From the cell containing the given text, extract its center point as [x, y] coordinate. 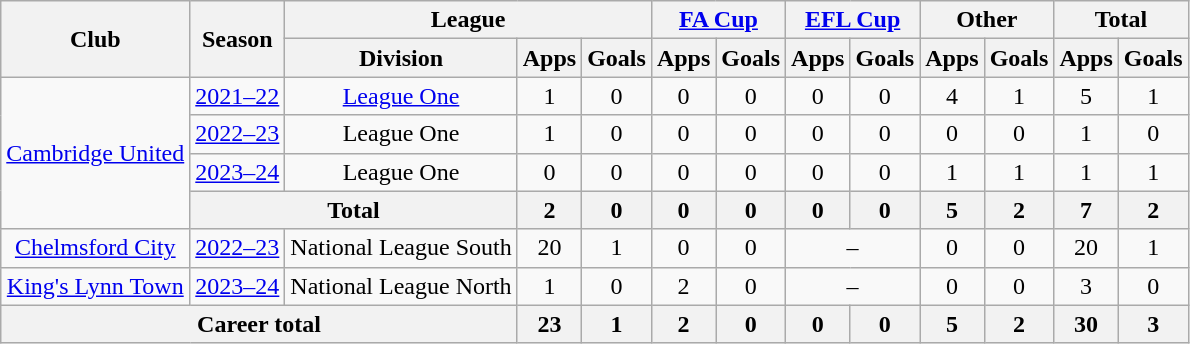
FA Cup [718, 20]
Cambridge United [96, 153]
2021–22 [238, 96]
23 [549, 324]
7 [1086, 210]
30 [1086, 324]
Club [96, 39]
Season [238, 39]
4 [952, 96]
National League South [401, 248]
Career total [259, 324]
King's Lynn Town [96, 286]
Chelmsford City [96, 248]
League [468, 20]
Other [987, 20]
Division [401, 58]
National League North [401, 286]
EFL Cup [853, 20]
